Capture the cell that displays the provided text and extract its [X, Y] central coordinate. 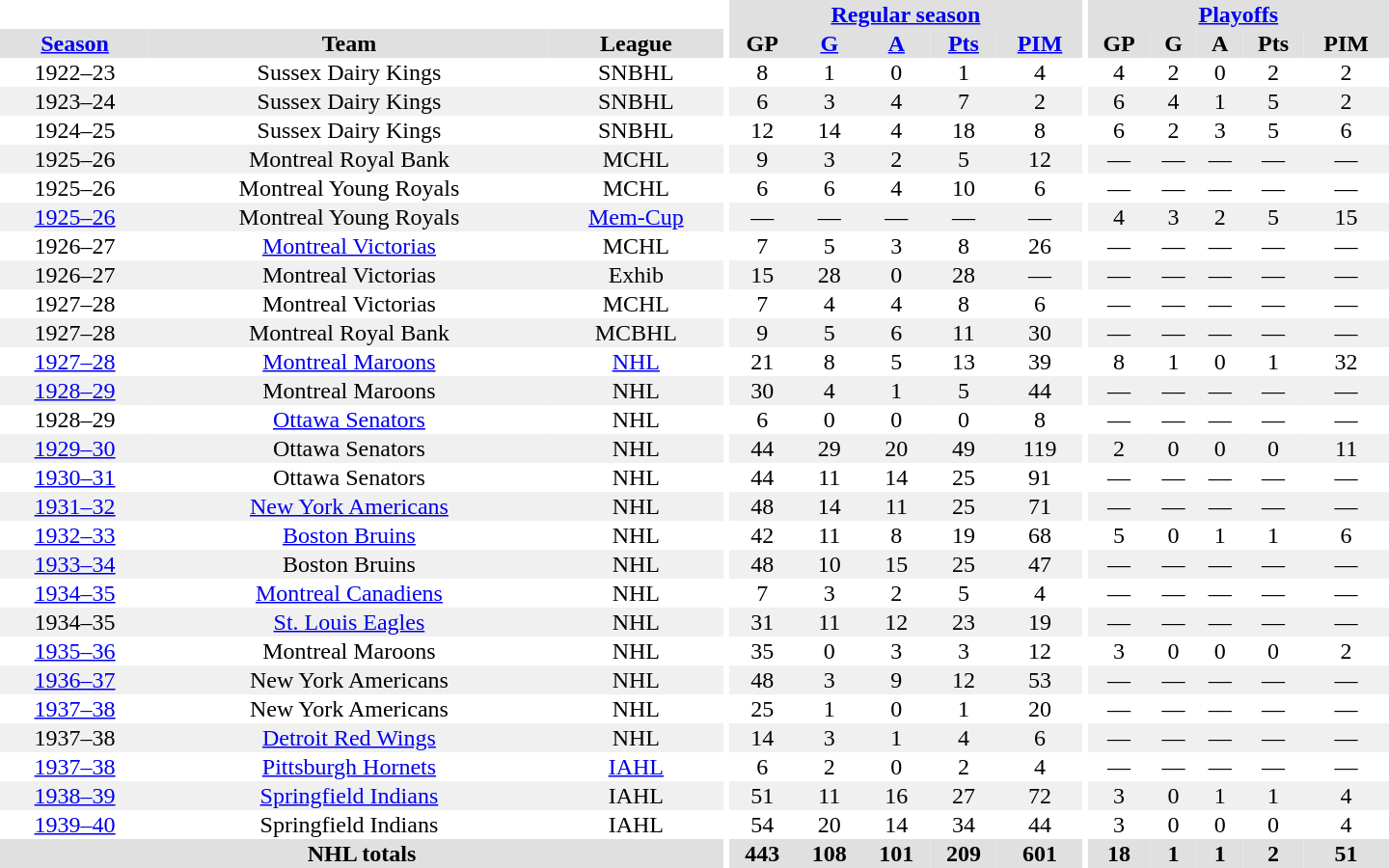
23 [964, 622]
1922–23 [75, 72]
MCBHL [637, 333]
NHL totals [362, 854]
29 [830, 448]
Pittsburgh Hornets [349, 767]
21 [762, 362]
101 [897, 854]
1933–34 [75, 564]
68 [1040, 535]
1935–36 [75, 651]
27 [964, 796]
1931–32 [75, 506]
13 [964, 362]
Regular season [905, 14]
42 [762, 535]
71 [1040, 506]
53 [1040, 680]
Playoffs [1239, 14]
1923–24 [75, 101]
Detroit Red Wings [349, 738]
443 [762, 854]
47 [1040, 564]
108 [830, 854]
39 [1040, 362]
1924–25 [75, 130]
209 [964, 854]
Exhib [637, 275]
League [637, 43]
Mem-Cup [637, 217]
1929–30 [75, 448]
35 [762, 651]
Montreal Canadiens [349, 593]
1938–39 [75, 796]
72 [1040, 796]
Season [75, 43]
91 [1040, 477]
31 [762, 622]
32 [1347, 362]
16 [897, 796]
34 [964, 825]
49 [964, 448]
1930–31 [75, 477]
119 [1040, 448]
Team [349, 43]
1939–40 [75, 825]
St. Louis Eagles [349, 622]
1936–37 [75, 680]
54 [762, 825]
26 [1040, 246]
1932–33 [75, 535]
601 [1040, 854]
